Extract the (X, Y) coordinate from the center of the cell holding the provided text.  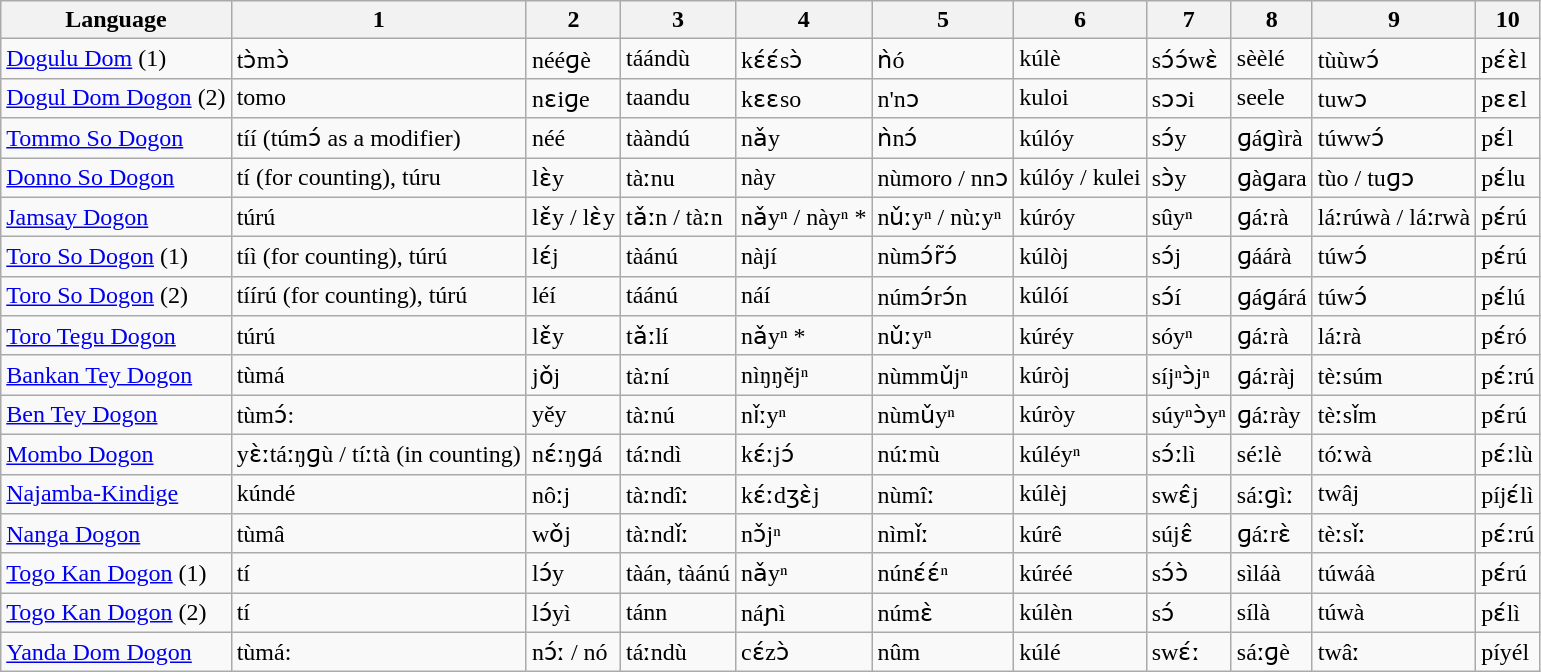
kɛ́ɛ́sɔ̀ (803, 59)
tùo / tuɡɔ (1394, 178)
Toro So Dogon (1) (116, 257)
ǹnɔ́ (943, 138)
nǎy (803, 138)
kɛ́ːdʒɛ̀j (803, 494)
5 (943, 20)
swɛ̂j (1188, 494)
tɔ̀mɔ̀ (378, 59)
ɡáːràj (1272, 375)
nùmoro / nnɔ (943, 178)
ɡáɡìrà (1272, 138)
9 (1394, 20)
tàːndǐː (678, 534)
núnɛ́ɛ́ⁿ (943, 573)
lɛ̌y / lɛ̀y (573, 217)
nìŋŋějⁿ (803, 375)
númɛ̀ (943, 613)
síjⁿɔ̀jⁿ (1188, 375)
tí (for counting), túru (378, 178)
píyél (1508, 652)
tomo (378, 98)
pɛ́lú (1508, 296)
pɛ́lu (1508, 178)
tǎːn / tàːn (678, 217)
lɛ́j (573, 257)
10 (1508, 20)
kúlóy / kulei (1080, 178)
kúlèn (1080, 613)
taandu (678, 98)
ɡáárà (1272, 257)
7 (1188, 20)
sɔ́í (1188, 296)
kúréy (1080, 336)
sûyⁿ (1188, 217)
tààndú (678, 138)
pɛ́l (1508, 138)
Toro So Dogon (2) (116, 296)
tóːwà (1394, 454)
sèèlé (1272, 59)
Language (116, 20)
néé (573, 138)
sìláà (1272, 573)
4 (803, 20)
Bankan Tey Dogon (116, 375)
nɛ́ːŋɡá (573, 454)
kúlè (1080, 59)
náɲì (803, 613)
pɛ́ró (1508, 336)
kúlóí (1080, 296)
wǒj (573, 534)
kúlèj (1080, 494)
kúlóy (1080, 138)
ɡáɡárá (1272, 296)
tèːsúm (1394, 375)
túwwɔ́ (1394, 138)
nǎyⁿ / nàyⁿ * (803, 217)
Najamba-Kindige (116, 494)
tùùwɔ́ (1394, 59)
númɔ́rɔ́n (943, 296)
tàːnú (678, 415)
lɛ̌y (573, 336)
kúróy (1080, 217)
tùmâ (378, 534)
tèːsǐm (1394, 415)
sɔ́ːlì (1188, 454)
tàːní (678, 375)
yěy (573, 415)
ɡáːrày (1272, 415)
táːndù (678, 652)
nɔ́ː / nó (573, 652)
pɛ́lì (1508, 613)
6 (1080, 20)
sɔ́y (1188, 138)
1 (378, 20)
nééɡè (573, 59)
sɔ́ɔ̀ (1188, 573)
yɛ̀ːtáːŋɡù / tíːtà (in counting) (378, 454)
twâj (1394, 494)
kúréé (1080, 573)
kúròy (1080, 415)
tíí (túmɔ́ as a modifier) (378, 138)
kúndé (378, 494)
súyⁿɔ̀yⁿ (1188, 415)
ɡàɡara (1272, 178)
séːlè (1272, 454)
náí (803, 296)
sújɛ̂ (1188, 534)
nùmîː (943, 494)
n'nɔ (943, 98)
nùmmǔjⁿ (943, 375)
ǹó (943, 59)
nûm (943, 652)
sáːɡìː (1272, 494)
tàːndîː (678, 494)
nùmǔyⁿ (943, 415)
láːrà (1394, 336)
lɛ̀y (573, 178)
nɔ̌jⁿ (803, 534)
cɛ́zɔ̀ (803, 652)
nǎyⁿ * (803, 336)
sɔ́j (1188, 257)
lɔ́yì (573, 613)
nàjí (803, 257)
kuloi (1080, 98)
kɛɛso (803, 98)
pɛ́ɛ̀l (1508, 59)
nǔːyⁿ (943, 336)
kúròj (1080, 375)
Togo Kan Dogon (2) (116, 613)
sɔ́ɔ́wɛ̀ (1188, 59)
pɛ́ːlù (1508, 454)
táːndì (678, 454)
núːmù (943, 454)
Nanga Dogon (116, 534)
Toro Tegu Dogon (116, 336)
tèːsǐː (1394, 534)
tàːnu (678, 178)
3 (678, 20)
này (803, 178)
Tommo So Dogon (116, 138)
tíì (for counting), túrú (378, 257)
kɛ́ːjɔ́ (803, 454)
táándù (678, 59)
sɔ̀y (1188, 178)
túwà (1394, 613)
Ben Tey Dogon (116, 415)
Togo Kan Dogon (1) (116, 573)
sɔɔi (1188, 98)
nǎyⁿ (803, 573)
léí (573, 296)
seele (1272, 98)
kúrê (1080, 534)
tàán, tàánú (678, 573)
Donno So Dogon (116, 178)
tùmá: (378, 652)
nùmɔ́r̃ɔ́ (943, 257)
jǒj (573, 375)
twâː (1394, 652)
tùmɔ́: (378, 415)
Dogulu Dom (1) (116, 59)
sɔ́ (1188, 613)
Mombo Dogon (116, 454)
Dogul Dom Dogon (2) (116, 98)
kúlé (1080, 652)
tánn (678, 613)
tǎːlí (678, 336)
Yanda Dom Dogon (116, 652)
kúléyⁿ (1080, 454)
8 (1272, 20)
nìmǐː (943, 534)
nɛiɡe (573, 98)
nôːj (573, 494)
Jamsay Dogon (116, 217)
túwáà (1394, 573)
sáːɡè (1272, 652)
tuwɔ (1394, 98)
ɡáːrɛ̀ (1272, 534)
táánú (678, 296)
nǐːyⁿ (803, 415)
píjɛ́lì (1508, 494)
pɛɛl (1508, 98)
láːrúwà / láːrwà (1394, 217)
kúlòj (1080, 257)
lɔ́y (573, 573)
tíírú (for counting), túrú (378, 296)
tàánú (678, 257)
tùmá (378, 375)
2 (573, 20)
nǔːyⁿ / nùːyⁿ (943, 217)
sílà (1272, 613)
swɛ́ː (1188, 652)
sóyⁿ (1188, 336)
